Detect which cell encompasses the target text, then output its [x, y] center coordinate. 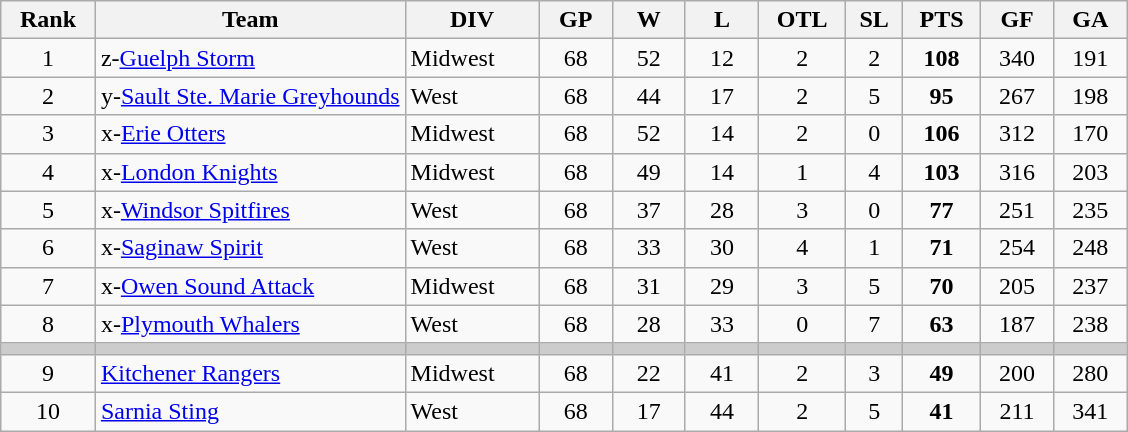
12 [722, 58]
x-London Knights [250, 172]
198 [1090, 96]
OTL [802, 20]
316 [1016, 172]
341 [1090, 411]
L [722, 20]
37 [648, 210]
W [648, 20]
238 [1090, 324]
PTS [942, 20]
237 [1090, 286]
191 [1090, 58]
170 [1090, 134]
SL [874, 20]
95 [942, 96]
GP [576, 20]
63 [942, 324]
22 [648, 373]
9 [48, 373]
205 [1016, 286]
71 [942, 248]
x-Plymouth Whalers [250, 324]
Team [250, 20]
x-Windsor Spitfires [250, 210]
GA [1090, 20]
GF [1016, 20]
267 [1016, 96]
x-Owen Sound Attack [250, 286]
Sarnia Sting [250, 411]
251 [1016, 210]
108 [942, 58]
211 [1016, 411]
31 [648, 286]
29 [722, 286]
Kitchener Rangers [250, 373]
235 [1090, 210]
106 [942, 134]
DIV [472, 20]
254 [1016, 248]
70 [942, 286]
187 [1016, 324]
30 [722, 248]
200 [1016, 373]
x-Saginaw Spirit [250, 248]
203 [1090, 172]
y-Sault Ste. Marie Greyhounds [250, 96]
312 [1016, 134]
103 [942, 172]
x-Erie Otters [250, 134]
Rank [48, 20]
10 [48, 411]
8 [48, 324]
6 [48, 248]
280 [1090, 373]
z-Guelph Storm [250, 58]
77 [942, 210]
340 [1016, 58]
248 [1090, 248]
